Scan for the cell matching the given text and deliver its [x, y] coordinate at center. 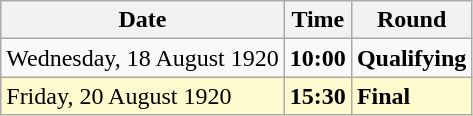
10:00 [318, 58]
Date [143, 20]
Round [411, 20]
Final [411, 96]
Friday, 20 August 1920 [143, 96]
15:30 [318, 96]
Time [318, 20]
Wednesday, 18 August 1920 [143, 58]
Qualifying [411, 58]
